Identify which cell holds the provided text, then report its (x, y) central coordinate. 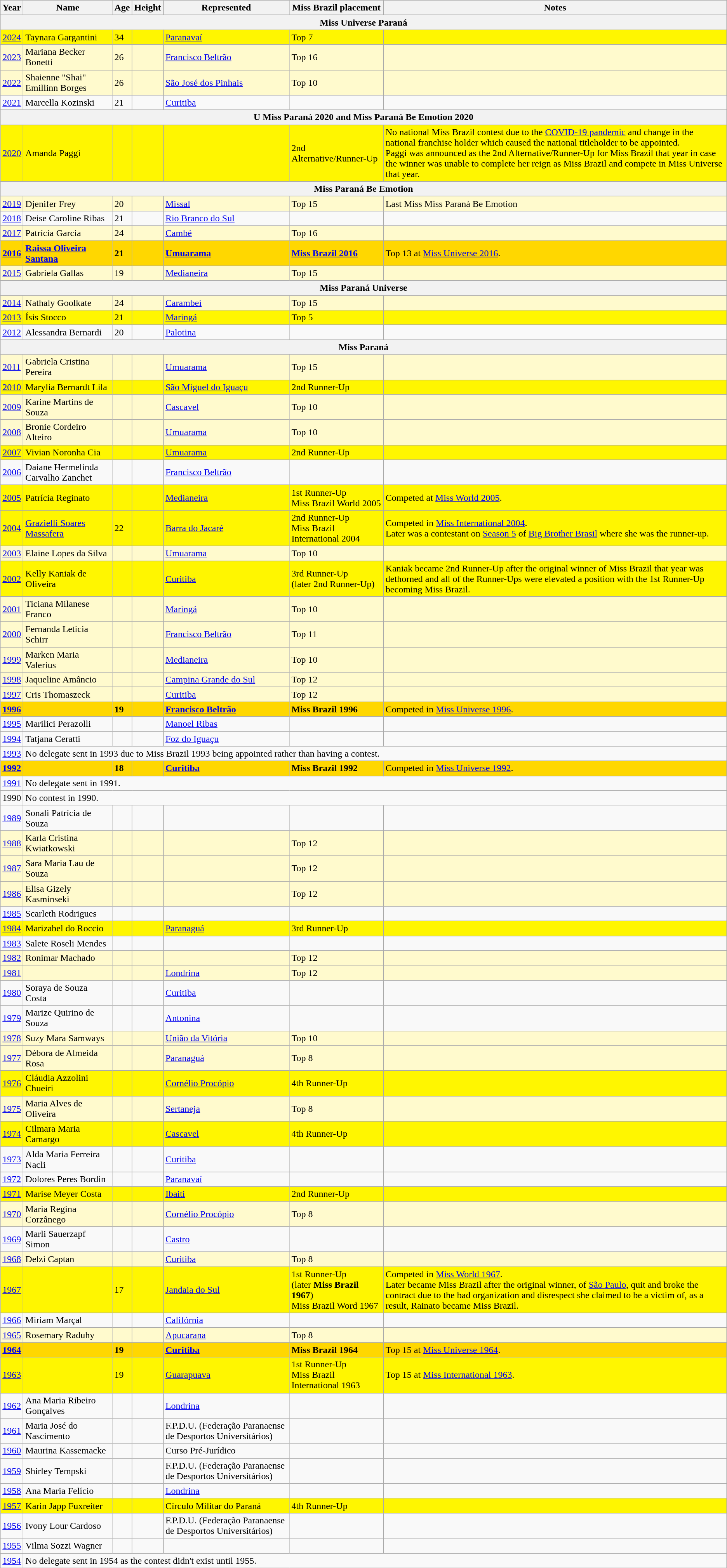
Karine Martins de Souza (68, 407)
Competed in Miss Universe 1992. (555, 768)
2013 (12, 318)
Competed at Miss World 2005. (555, 498)
Missal (226, 203)
1988 (12, 843)
Top 15 at Miss Universe 1964. (555, 1350)
1974 (12, 1134)
1997 (12, 695)
Age (122, 8)
Elaine Lopes da Silva (68, 553)
Represented (226, 8)
Miss Brazil 2016 (336, 253)
Califórnia (226, 1320)
Círculo Militar do Paraná (226, 1505)
Vilma Sozzi Wagner (68, 1545)
Nathaly Goolkate (68, 303)
Scarleth Rodrigues (68, 914)
Maria José do Nascimento (68, 1431)
Manoel Ribas (226, 724)
1984 (12, 929)
2021 (12, 102)
No delegate sent in 1993 due to Miss Brazil 1993 being appointed rather than having a contest. (375, 754)
1964 (12, 1350)
Jandaia do Sul (226, 1290)
Miss Brazil 1964 (336, 1350)
Ivony Lour Cardoso (68, 1526)
Salete Roseli Mendes (68, 943)
Year (12, 8)
2011 (12, 367)
Miss Universe Paraná (363, 23)
2017 (12, 233)
Palotina (226, 332)
Miss Paraná Be Emotion (363, 189)
Débora de Almeida Rosa (68, 1058)
1965 (12, 1335)
Marli Sauerzapf Simon (68, 1239)
1967 (12, 1290)
Grazielli Soares Massafera (68, 528)
1962 (12, 1405)
Soraya de Souza Costa (68, 993)
1998 (12, 680)
2023 (12, 57)
Top 13 at Miss Universe 2016. (555, 253)
2000 (12, 634)
Miss Brazil 1992 (336, 768)
Amanda Paggi (68, 153)
1st Runner-UpMiss Brazil International 1963 (336, 1375)
1958 (12, 1491)
Raissa Oliveira Santana (68, 253)
Maria Alves de Oliveira (68, 1109)
Suzy Mara Samways (68, 1038)
Ticiana Milanese Franco (68, 609)
Marilici Perazolli (68, 724)
Top 7 (336, 37)
1982 (12, 958)
1971 (12, 1194)
Alessandra Bernardi (68, 332)
Rosemary Raduhy (68, 1335)
Competed in Miss International 2004.Later was a contestant on Season 5 of Big Brother Brasil where she was the runner-up. (555, 528)
2010 (12, 387)
Miss Brazil placement (336, 8)
No delegate sent in 1991. (375, 783)
Cilmara Maria Camargo (68, 1134)
Dolores Peres Bordin (68, 1179)
1955 (12, 1545)
Gabriela Gallas (68, 273)
Cris Thomaszeck (68, 695)
Shaienne "Shai" Emillinn Borges (68, 82)
São Miguel do Iguaçu (226, 387)
Jaqueline Amâncio (68, 680)
Height (148, 8)
2004 (12, 528)
Antonina (226, 1018)
Castro (226, 1239)
Patrícia Reginato (68, 498)
2006 (12, 472)
Maurina Kassemacke (68, 1451)
1977 (12, 1058)
Sertaneja (226, 1109)
Notes (555, 8)
18 (122, 768)
Barra do Jacaré (226, 528)
Campina Grande do Sul (226, 680)
Karla Cristina Kwiatkowski (68, 843)
Marizabel do Roccio (68, 929)
Ana Maria Ribeiro Gonçalves (68, 1405)
Djenifer Frey (68, 203)
Sonali Patrícia de Souza (68, 818)
1966 (12, 1320)
1995 (12, 724)
Miss Brazil 1996 (336, 709)
Taynara Gargantini (68, 37)
Apucarana (226, 1335)
17 (122, 1290)
Top 11 (336, 634)
1956 (12, 1526)
Alda Maria Ferreira Nacli (68, 1159)
1979 (12, 1018)
Karin Japp Fuxreiter (68, 1505)
No delegate sent in 1954 as the contest didn't exist until 1955. (375, 1560)
Daiane Hermelinda Carvalho Zanchet (68, 472)
34 (122, 37)
2002 (12, 578)
1975 (12, 1109)
Sara Maria Lau de Souza (68, 868)
Ronimar Machado (68, 958)
Marise Meyer Costa (68, 1194)
Elisa Gizely Kasminseki (68, 894)
1969 (12, 1239)
Ísis Stocco (68, 318)
2019 (12, 203)
1960 (12, 1451)
1989 (12, 818)
Miss Paraná Universe (363, 288)
Gabriela Cristina Pereira (68, 367)
1990 (12, 798)
2014 (12, 303)
Top 5 (336, 318)
2003 (12, 553)
Competed in Miss Universe 1996. (555, 709)
União da Vitória (226, 1038)
Miss Paraná (363, 347)
Last Miss Miss Paraná Be Emotion (555, 203)
1999 (12, 660)
1987 (12, 868)
2005 (12, 498)
1972 (12, 1179)
Mariana Becker Bonetti (68, 57)
Maria Regina Corzânego (68, 1214)
Bronie Cordeiro Alteiro (68, 432)
Cláudia Azzolini Chueiri (68, 1083)
2018 (12, 218)
No contest in 1990. (375, 798)
Shirley Tempski (68, 1471)
1983 (12, 943)
1976 (12, 1083)
2012 (12, 332)
2008 (12, 432)
Miriam Marçal (68, 1320)
Tatjana Ceratti (68, 739)
Vivian Noronha Cia (68, 452)
Top 15 at Miss International 1963. (555, 1375)
1992 (12, 768)
2020 (12, 153)
Marcella Kozinski (68, 102)
1st Runner-Up(later Miss Brazil 1967)Miss Brazil Word 1967 (336, 1290)
1993 (12, 754)
3rd Runner-Up(later 2nd Runner-Up) (336, 578)
1961 (12, 1431)
1981 (12, 973)
Kelly Kaniak de Oliveira (68, 578)
Foz do Iguaçu (226, 739)
2009 (12, 407)
1973 (12, 1159)
2016 (12, 253)
Ibaiti (226, 1194)
1994 (12, 739)
Patrícia Garcia (68, 233)
2024 (12, 37)
Delzi Captan (68, 1259)
2022 (12, 82)
Guarapuava (226, 1375)
1957 (12, 1505)
22 (122, 528)
1986 (12, 894)
3rd Runner-Up (336, 929)
Carambeí (226, 303)
Fernanda Letícia Schirr (68, 634)
Rio Branco do Sul (226, 218)
2nd Alternative/Runner-Up (336, 153)
Cambé (226, 233)
1985 (12, 914)
São José dos Pinhais (226, 82)
1959 (12, 1471)
1963 (12, 1375)
Curso Pré-Jurídico (226, 1451)
1978 (12, 1038)
Ana Maria Felício (68, 1491)
1954 (12, 1560)
Deise Caroline Ribas (68, 218)
Marylia Bernardt Lila (68, 387)
1991 (12, 783)
2007 (12, 452)
2nd Runner-UpMiss Brazil International 2004 (336, 528)
Marize Quirino de Souza (68, 1018)
1970 (12, 1214)
2001 (12, 609)
1980 (12, 993)
2015 (12, 273)
1st Runner-UpMiss Brazil World 2005 (336, 498)
1968 (12, 1259)
U Miss Paraná 2020 and Miss Paraná Be Emotion 2020 (363, 117)
1996 (12, 709)
Name (68, 8)
Marken Maria Valerius (68, 660)
